Locate the cell with the specified text and output its (x, y) center coordinate. 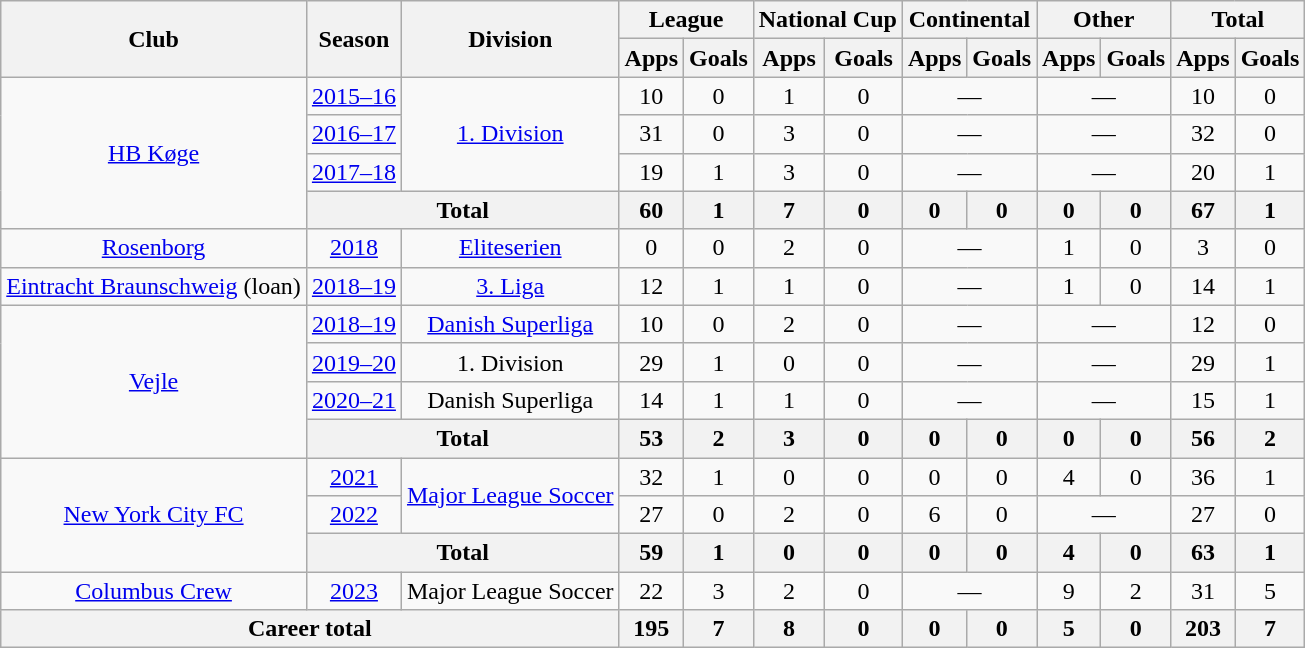
56 (1203, 438)
20 (1203, 172)
2020–21 (354, 400)
60 (651, 210)
2022 (354, 515)
2021 (354, 477)
8 (789, 629)
6 (934, 515)
Other (1104, 20)
9 (1069, 591)
Columbus Crew (154, 591)
22 (651, 591)
New York City FC (154, 515)
HB Køge (154, 153)
67 (1203, 210)
Continental (969, 20)
Club (154, 39)
2019–20 (354, 362)
2017–18 (354, 172)
2018 (354, 248)
National Cup (828, 20)
Eliteserien (510, 248)
2016–17 (354, 134)
53 (651, 438)
Season (354, 39)
15 (1203, 400)
203 (1203, 629)
Career total (310, 629)
Division (510, 39)
Vejle (154, 381)
Rosenborg (154, 248)
36 (1203, 477)
59 (651, 553)
League (686, 20)
195 (651, 629)
Eintracht Braunschweig (loan) (154, 286)
2023 (354, 591)
19 (651, 172)
2015–16 (354, 96)
63 (1203, 553)
3. Liga (510, 286)
